Search for the cell housing the specified text and yield its [X, Y] center coordinate. 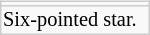
Six-pointed star. [75, 20]
